Scan for the cell matching the given text and deliver its (x, y) coordinate at center. 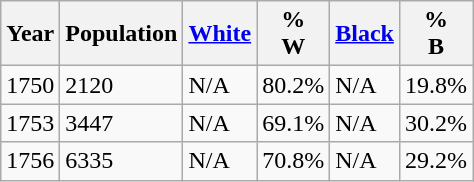
80.2% (294, 85)
1753 (30, 123)
2120 (122, 85)
29.2% (436, 161)
1750 (30, 85)
1756 (30, 161)
Population (122, 34)
19.8% (436, 85)
3447 (122, 123)
%B (436, 34)
Black (365, 34)
Year (30, 34)
6335 (122, 161)
30.2% (436, 123)
White (220, 34)
69.1% (294, 123)
%W (294, 34)
70.8% (294, 161)
